Return [X, Y] of the center of cell containing provided text 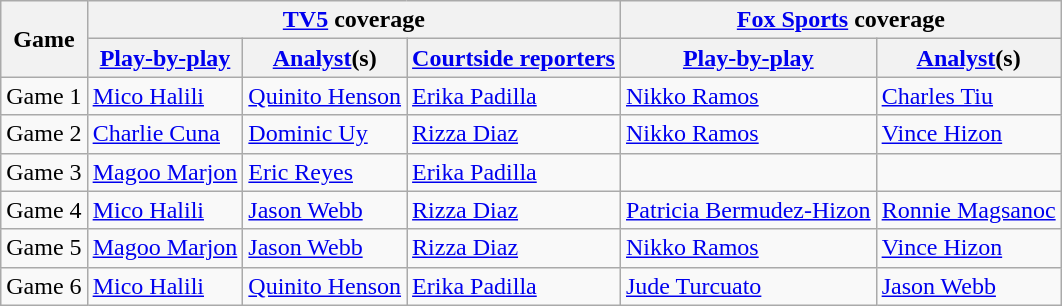
Game 4 [44, 210]
Game [44, 39]
Fox Sports coverage [840, 20]
Ronnie Magsanoc [968, 210]
Game 1 [44, 96]
Dominic Uy [325, 134]
TV5 coverage [354, 20]
Eric Reyes [325, 172]
Jude Turcuato [748, 286]
Charlie Cuna [165, 134]
Courtside reporters [514, 58]
Game 5 [44, 248]
Game 2 [44, 134]
Game 3 [44, 172]
Game 6 [44, 286]
Charles Tiu [968, 96]
Patricia Bermudez-Hizon [748, 210]
